Detect which cell encompasses the target text, then output its [X, Y] center coordinate. 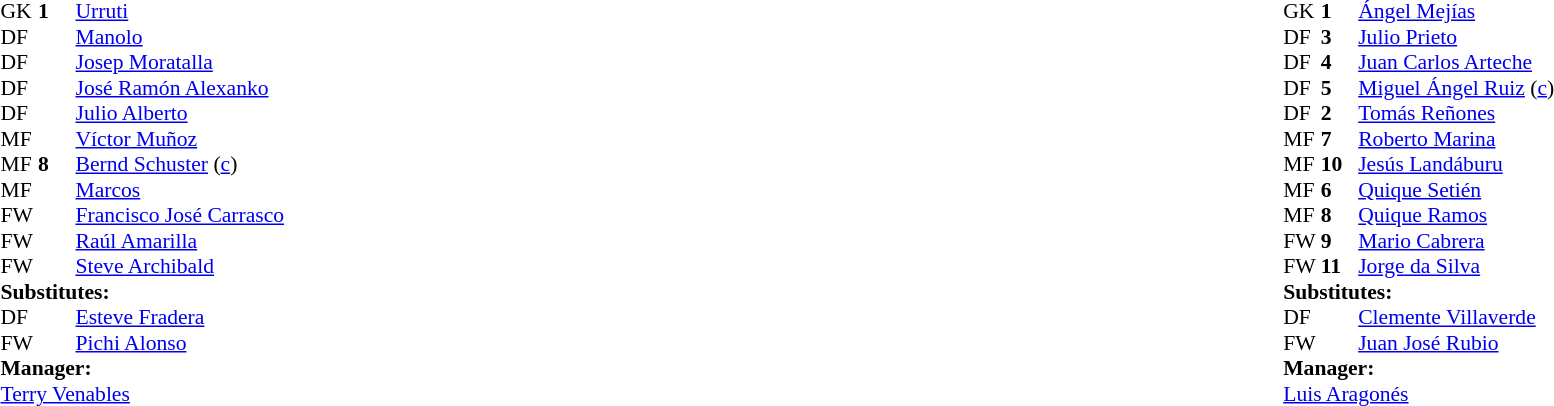
Raúl Amarilla [180, 241]
Francisco José Carrasco [180, 215]
7 [1340, 139]
Quique Setién [1456, 190]
Juan Carlos Arteche [1456, 63]
3 [1340, 37]
Esteve Fradera [180, 317]
Julio Prieto [1456, 37]
José Ramón Alexanko [180, 88]
4 [1340, 63]
11 [1340, 267]
Manolo [180, 37]
10 [1340, 165]
Mario Cabrera [1456, 241]
Miguel Ángel Ruiz (c) [1456, 88]
Bernd Schuster (c) [180, 165]
6 [1340, 190]
Roberto Marina [1456, 139]
Pichi Alonso [180, 343]
2 [1340, 113]
Josep Moratalla [180, 63]
Jorge da Silva [1456, 267]
Víctor Muñoz [180, 139]
Jesús Landáburu [1456, 165]
Clemente Villaverde [1456, 317]
Tomás Reñones [1456, 113]
Julio Alberto [180, 113]
9 [1340, 241]
Juan José Rubio [1456, 343]
Quique Ramos [1456, 215]
5 [1340, 88]
Marcos [180, 190]
Steve Archibald [180, 267]
